Return [X, Y] of the center of cell containing provided text 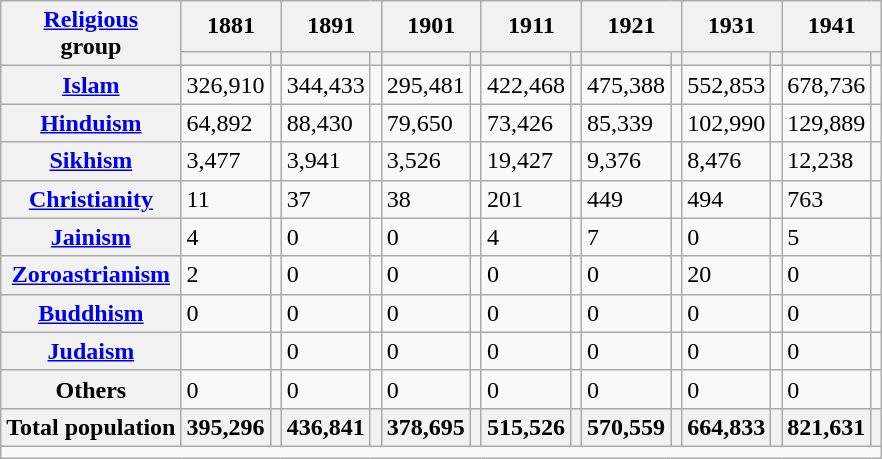
88,430 [326, 123]
295,481 [426, 85]
2 [226, 275]
436,841 [326, 427]
5 [826, 237]
449 [626, 199]
515,526 [526, 427]
763 [826, 199]
1941 [832, 26]
102,990 [726, 123]
Buddhism [91, 313]
Christianity [91, 199]
1891 [331, 26]
Total population [91, 427]
Islam [91, 85]
Jainism [91, 237]
Others [91, 389]
378,695 [426, 427]
1901 [431, 26]
12,238 [826, 161]
1881 [231, 26]
11 [226, 199]
422,468 [526, 85]
79,650 [426, 123]
Hinduism [91, 123]
7 [626, 237]
678,736 [826, 85]
552,853 [726, 85]
1911 [531, 26]
64,892 [226, 123]
475,388 [626, 85]
1931 [732, 26]
38 [426, 199]
Zoroastrianism [91, 275]
3,477 [226, 161]
37 [326, 199]
85,339 [626, 123]
494 [726, 199]
Sikhism [91, 161]
201 [526, 199]
20 [726, 275]
Judaism [91, 351]
1921 [632, 26]
3,526 [426, 161]
664,833 [726, 427]
73,426 [526, 123]
19,427 [526, 161]
129,889 [826, 123]
821,631 [826, 427]
344,433 [326, 85]
8,476 [726, 161]
Religiousgroup [91, 34]
570,559 [626, 427]
3,941 [326, 161]
326,910 [226, 85]
9,376 [626, 161]
395,296 [226, 427]
